Locate the cell with the specified text and output its [x, y] center coordinate. 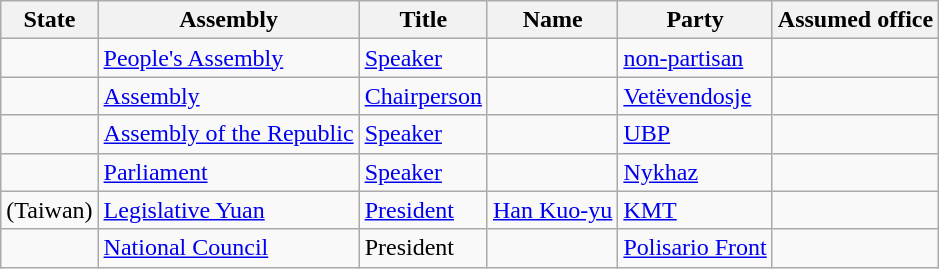
Title [423, 20]
Assembly of the Republic [228, 134]
National Council [228, 248]
Han Kuo-yu [552, 210]
Assumed office [855, 20]
KMT [695, 210]
Legislative Yuan [228, 210]
Polisario Front [695, 248]
Chairperson [423, 96]
State [50, 20]
Name [552, 20]
non-partisan [695, 58]
Vetëvendosje [695, 96]
People's Assembly [228, 58]
UBP [695, 134]
Party [695, 20]
Nykhaz [695, 172]
(Taiwan) [50, 210]
Parliament [228, 172]
